Detect which cell encompasses the target text, then output its (X, Y) center coordinate. 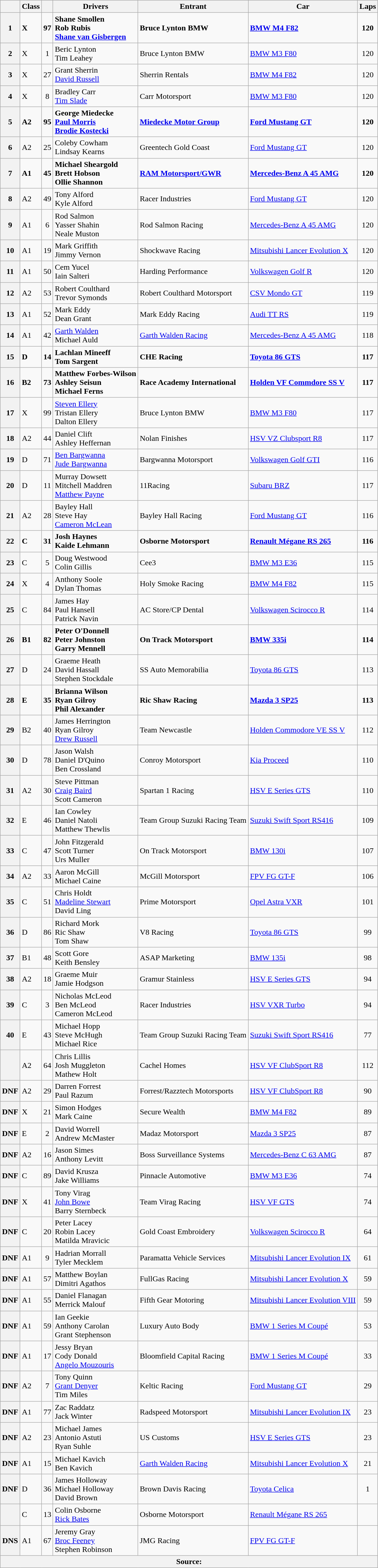
90 (368, 1090)
52 (47, 314)
SS Auto Memorabilia (193, 670)
Holden VF Commdore SS V (303, 383)
Michael James Antonio Astuti Ryan Suhle (96, 1437)
Holden Commodore VE SS V (303, 730)
Colin Osborne Rick Bates (96, 1515)
82 (47, 640)
73 (47, 383)
Murray Dowsett Mitchell Maddren Matthew Payne (96, 485)
101 (368, 902)
Cem Yucel Iain Salteri (96, 272)
Luxury Auto Body (193, 1326)
55 (47, 1300)
Ben Bargwanna Jude Bargwanna (96, 460)
44 (47, 439)
109 (368, 820)
37 (10, 958)
Holy Smoke Racing (193, 584)
Spartan 1 Racing (193, 790)
46 (47, 820)
Chris Lillis Josh Muggleton Mathew Holt (96, 1065)
Graeme Heath David Hassall Stephen Stockdale (96, 670)
67 (47, 1540)
David Worrell Andrew McMaster (96, 1133)
22 (10, 541)
Brown Davis Racing (193, 1489)
Nolan Finishes (193, 439)
Ian Cowley Daniel Natoli Matthew Thewlis (96, 820)
Volkswagen Golf GTI (303, 460)
Fifth Gear Motoring (193, 1300)
97 (47, 28)
Nicholas McLeod Ben McLeod Cameron McLeod (96, 1005)
Rod Salmon Racing (193, 225)
RAM Motorsport/GWR (193, 173)
107 (368, 851)
HSV VXR Turbo (303, 1005)
84 (47, 609)
Keltic Racing (193, 1386)
Steven Ellery Tristan Ellery Dalton Ellery (96, 413)
Robert Coulthard Motorsport (193, 293)
Sherrin Rentals (193, 75)
DNS (10, 1540)
Grant Sherrin David Russell (96, 75)
BMW 135i (303, 958)
Bayley Hall Racing (193, 515)
Mercedes-Benz C 63 AMG (303, 1155)
Ian Geekie Anthony Carolan Grant Stephenson (96, 1326)
Mark Griffith Jimmy Vernon (96, 250)
Mark Eddy Dean Grant (96, 314)
Hadrian Morrall Tyler Mecklem (96, 1257)
ASAP Marketing (193, 958)
Class (31, 7)
Simon Hodges Mark Caine (96, 1112)
118 (368, 336)
James Holloway Michael Holloway David Brown (96, 1489)
49 (47, 199)
Race Academy International (193, 383)
50 (47, 272)
Subaru BRZ (303, 485)
Chris Holdt Madeline Stewart David Ling (96, 902)
BMW 335i (303, 640)
Robert Coulthard Trevor Symonds (96, 293)
JMG Racing (193, 1540)
Madaz Motorsport (193, 1133)
Audi TT RS (303, 314)
James Herrington Ryan Gilroy Drew Russell (96, 730)
Bloomfield Capital Racing (193, 1356)
Coleby Cowham Lindsay Kearns (96, 147)
Garth Walden Michael Auld (96, 336)
Richard Mork Ric Shaw Tom Shaw (96, 932)
Graeme Muir Jamie Hodgson (96, 979)
26 (10, 640)
Jessy Bryan Cody Donald Angelo Mouzouris (96, 1356)
Drivers (96, 7)
11Racing (193, 485)
Matthew Boylan Dimitri Agathos (96, 1279)
32 (10, 820)
Jason Walsh Daniel D'Quino Ben Crossland (96, 760)
Daniel Flanagan Merrick Malouf (96, 1300)
Source: (189, 1562)
David Krusza Jake Williams (96, 1176)
48 (47, 958)
Bargwanna Motorsport (193, 460)
38 (10, 979)
Forrest/Razztech Motorsports (193, 1090)
Boss Surveillance Systems (193, 1155)
106 (368, 876)
47 (47, 851)
Scott Gore Keith Bensley (96, 958)
FullGas Racing (193, 1279)
39 (10, 1005)
Bradley Carr Tim Slade (96, 96)
Laps (368, 7)
45 (47, 173)
57 (47, 1279)
Car (303, 7)
Cee3 (193, 562)
Paramatta Vehicle Services (193, 1257)
Prime Motorsport (193, 902)
CSV Mondo GT (303, 293)
Beric Lynton Tim Leahey (96, 54)
Peter O'Donnell Peter Johnston Garry Mennell (96, 640)
Daniel Clift Ashley Heffernan (96, 439)
Shockwave Racing (193, 250)
71 (47, 460)
86 (47, 932)
Steve Pittman Craig Baird Scott Cameron (96, 790)
Zac Raddatz Jack Winter (96, 1412)
Secure Wealth (193, 1112)
Matthew Forbes-Wilson Ashley Seisun Michael Ferns (96, 383)
12 (10, 293)
Gold Coast Embroidery (193, 1232)
Mitsubishi Lancer Evolution VIII (303, 1300)
Brianna Wilson Ryan Gilroy Phil Alexander (96, 700)
Tony Virag John Bowe Barry Sternbeck (96, 1202)
Kia Proceed (303, 760)
Jeremy Gray Broc Feeney Stephen Robinson (96, 1540)
Greentech Gold Coast (193, 147)
Bayley Hall Steve Hay Cameron McLean (96, 515)
James Hay Paul Hansell Patrick Navin (96, 609)
Tony Alford Kyle Alford (96, 199)
61 (368, 1257)
Lachlan Mineeff Tom Sargent (96, 357)
HSV VF GTS (303, 1202)
BMW 130i (303, 851)
10 (10, 250)
Peter Lacey Robin Lacey Matilda Mravicic (96, 1232)
34 (10, 876)
Carr Motorsport (193, 96)
Gramur Stainless (193, 979)
Volkswagen Golf R (303, 272)
Ric Shaw Racing (193, 700)
Tony Quinn Grant Denyer Tim Miles (96, 1386)
Josh Haynes Kaide Lehmann (96, 541)
Radspeed Motorsport (193, 1412)
41 (47, 1202)
Michael Sheargold Brett Hobson Ollie Shannon (96, 173)
Miedecke Motor Group (193, 122)
Entrant (193, 7)
Team Virag Racing (193, 1202)
Jason Simes Anthony Levitt (96, 1155)
Team Newcastle (193, 730)
US Customs (193, 1437)
Opel Astra VXR (303, 902)
AC Store/CP Dental (193, 609)
John Fitzgerald Scott Turner Urs Muller (96, 851)
V8 Racing (193, 932)
Michael Kavich Ben Kavich (96, 1463)
Cachel Homes (193, 1065)
98 (368, 958)
Aaron McGill Michael Caine (96, 876)
HSV VZ Clubsport R8 (303, 439)
42 (47, 336)
Toyota Celica (303, 1489)
CHE Racing (193, 357)
Mark Eddy Racing (193, 314)
95 (47, 122)
Harding Performance (193, 272)
Doug Westwood Colin Gillis (96, 562)
78 (47, 760)
Pinnacle Automotive (193, 1176)
51 (47, 902)
Anthony Soole Dylan Thomas (96, 584)
Shane Smollen Rob Rubis Shane van Gisbergen (96, 28)
George Miedecke Paul Morris Brodie Kostecki (96, 122)
McGill Motorsport (193, 876)
Conroy Motorsport (193, 760)
Darren Forrest Paul Razum (96, 1090)
43 (47, 1035)
Rod Salmon Yasser Shahin Neale Muston (96, 225)
Michael Hopp Steve McHugh Michael Rice (96, 1035)
